Identify which cell holds the provided text, then report its [x, y] central coordinate. 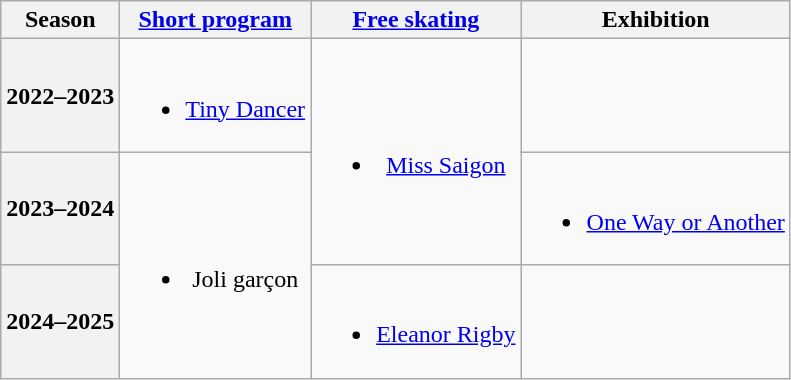
Miss Saigon [416, 152]
Joli garçon [216, 265]
2023–2024 [60, 208]
Exhibition [656, 20]
Season [60, 20]
Eleanor Rigby [416, 322]
Free skating [416, 20]
Short program [216, 20]
One Way or Another [656, 208]
2024–2025 [60, 322]
Tiny Dancer [216, 96]
2022–2023 [60, 96]
